Locate the cell with the specified text and output its [X, Y] center coordinate. 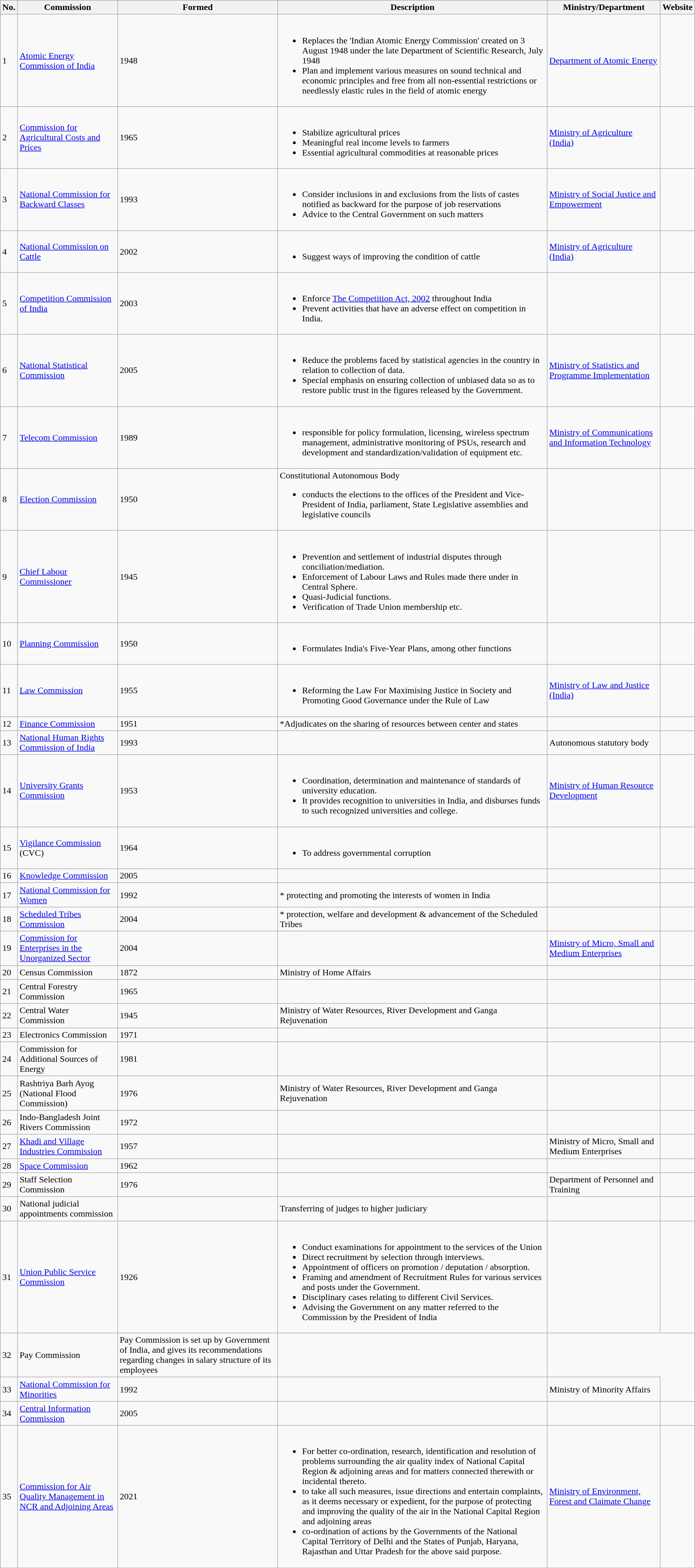
* protecting and promoting the interests of women in India [412, 895]
24 [9, 1059]
17 [9, 895]
Union Public Service Commission [68, 1277]
Enforce The Competition Act, 2002 throughout IndiaPrevent activities that have an adverse effect on competition in India. [412, 304]
11 [9, 690]
5 [9, 304]
12 [9, 723]
33 [9, 1389]
2021 [198, 1496]
National judicial appointments commission [68, 1209]
1872 [198, 972]
1981 [198, 1059]
30 [9, 1209]
19 [9, 948]
1971 [198, 1035]
34 [9, 1413]
National Commission on Cattle [68, 252]
1964 [198, 848]
*Adjudicates on the sharing of resources between center and states [412, 723]
Indo-Bangladesh Joint Rivers Commission [68, 1122]
1957 [198, 1146]
1955 [198, 690]
Stabilize agricultural pricesMeaningful real income levels to farmersEssential agricultural commodities at reasonable prices [412, 137]
* protection, welfare and development & advancement of the Scheduled Tribes [412, 919]
Law Commission [68, 690]
Pay Commission [68, 1355]
23 [9, 1035]
1 [9, 60]
Commission for Air Quality Management in NCR and Adjoining Areas [68, 1496]
1948 [198, 60]
No. [9, 7]
Atomic Energy Commission of India [68, 60]
15 [9, 848]
National Commission for Minorities [68, 1389]
Ministry/Department [604, 7]
1962 [198, 1166]
Election Commission [68, 500]
Central Water Commission [68, 1015]
28 [9, 1166]
Census Commission [68, 972]
Ministry of Communications and Information Technology [604, 437]
Transferring of judges to higher judiciary [412, 1209]
National Commission for Backward Classes [68, 200]
22 [9, 1015]
29 [9, 1185]
Finance Commission [68, 723]
35 [9, 1496]
9 [9, 576]
25 [9, 1093]
1926 [198, 1277]
1951 [198, 723]
Commission for Agricultural Costs and Prices [68, 137]
Ministry of Environment, Forest and Claimate Change [604, 1496]
National Commission for Women [68, 895]
Description [412, 7]
7 [9, 437]
Knowledge Commission [68, 876]
Competition Commission of India [68, 304]
8 [9, 500]
Pay Commission is set up by Government of India, and gives its recommendations regarding changes in salary structure of its employees [198, 1355]
27 [9, 1146]
Vigilance Commission (CVC) [68, 848]
Ministry of Home Affairs [412, 972]
Khadi and Village Industries Commission [68, 1146]
10 [9, 644]
Space Commission [68, 1166]
1989 [198, 437]
6 [9, 370]
Ministry of Minority Affairs [604, 1389]
32 [9, 1355]
Formed [198, 7]
21 [9, 992]
Reforming the Law For Maximising Justice in Society and Promoting Good Governance under the Rule of Law [412, 690]
2002 [198, 252]
20 [9, 972]
Telecom Commission [68, 437]
16 [9, 876]
University Grants Commission [68, 791]
2003 [198, 304]
Scheduled Tribes Commission [68, 919]
Ministry of Statistics and Programme Implementation [604, 370]
Formulates India's Five-Year Plans, among other functions [412, 644]
Commission for Additional Sources of Energy [68, 1059]
Chief Labour Commissioner [68, 576]
Rashtriya Barh Ayog (National Flood Commission) [68, 1093]
Suggest ways of improving the condition of cattle [412, 252]
National Human Rights Commission of India [68, 743]
Website [678, 7]
Autonomous statutory body [604, 743]
2 [9, 137]
14 [9, 791]
Department of Atomic Energy [604, 60]
Department of Personnel and Training [604, 1185]
To address governmental corruption [412, 848]
Central Forestry Commission [68, 992]
31 [9, 1277]
Planning Commission [68, 644]
Ministry of Human Resource Development [604, 791]
3 [9, 200]
Staff Selection Commission [68, 1185]
18 [9, 919]
1972 [198, 1122]
13 [9, 743]
Electronics Commission [68, 1035]
Commission for Enterprises in the Unorganized Sector [68, 948]
National Statistical Commission [68, 370]
1953 [198, 791]
Commission [68, 7]
26 [9, 1122]
Ministry of Law and Justice (India) [604, 690]
Ministry of Social Justice and Empowerment [604, 200]
4 [9, 252]
Central Information Commission [68, 1413]
